Extract the [X, Y] coordinate from the center of the cell holding the provided text.  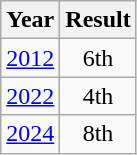
2022 [30, 96]
Result [98, 20]
2012 [30, 58]
Year [30, 20]
4th [98, 96]
2024 [30, 134]
8th [98, 134]
6th [98, 58]
